Determine the [x, y] coordinate at the center of the cell enclosing the given text.  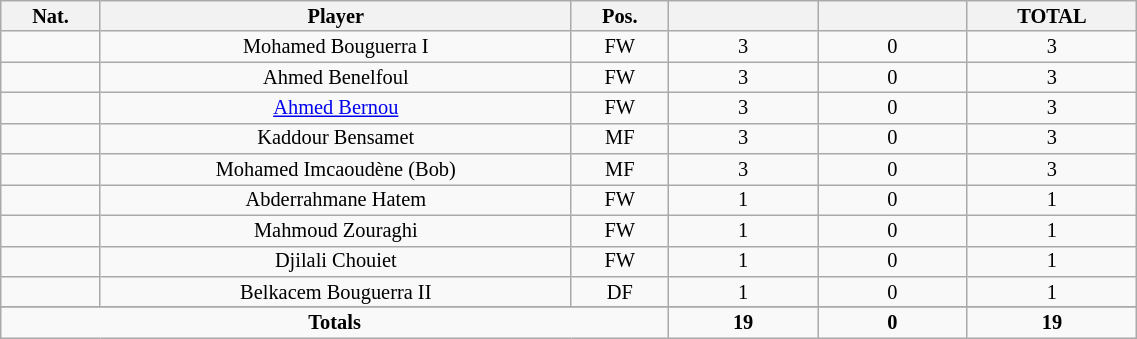
Player [336, 16]
Ahmed Benelfoul [336, 78]
Nat. [51, 16]
Mahmoud Zouraghi [336, 230]
Pos. [620, 16]
Kaddour Bensamet [336, 138]
Mohamed Bouguerra I [336, 46]
TOTAL [1052, 16]
Belkacem Bouguerra II [336, 292]
Totals [335, 322]
Mohamed Imcaoudène (Bob) [336, 170]
Djilali Chouiet [336, 262]
Abderrahmane Hatem [336, 200]
DF [620, 292]
Ahmed Bernou [336, 108]
